Extract the (x, y) coordinate from the center of the cell holding the provided text.  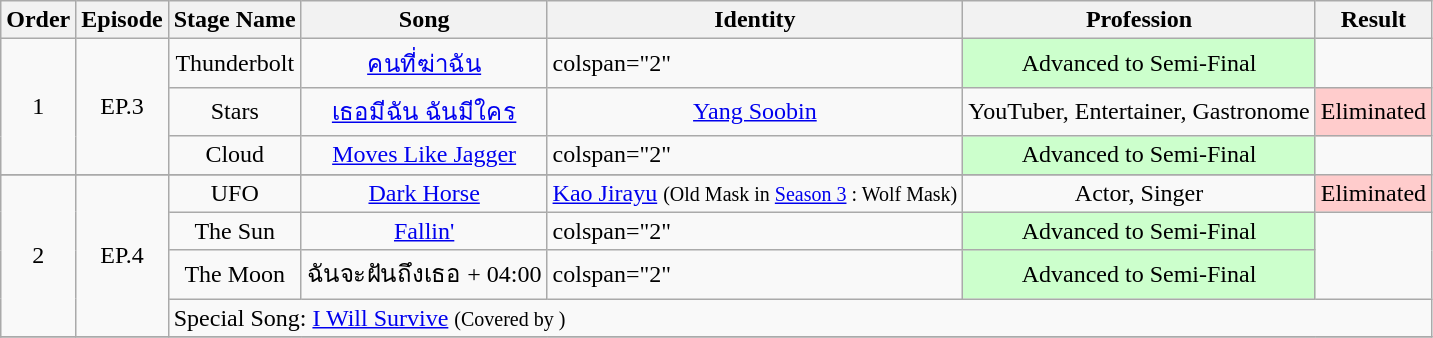
คนที่ฆ่าฉัน (424, 64)
Profession (1139, 20)
Episode (122, 20)
Moves Like Jagger (424, 155)
Thunderbolt (234, 64)
Dark Horse (424, 193)
Special Song: I Will Survive (Covered by ) (800, 318)
Kao Jirayu (Old Mask in Season 3 : Wolf Mask) (755, 193)
Song (424, 20)
Fallin' (424, 231)
EP.3 (122, 106)
Cloud (234, 155)
EP.4 (122, 256)
The Sun (234, 231)
UFO (234, 193)
ฉันจะฝันถึงเธอ + 04:00 (424, 274)
เธอมีฉัน ฉันมีใคร (424, 112)
Result (1373, 20)
Yang Soobin (755, 112)
The Moon (234, 274)
YouTuber, Entertainer, Gastronome (1139, 112)
1 (38, 106)
2 (38, 256)
Stars (234, 112)
Actor, Singer (1139, 193)
Stage Name (234, 20)
Order (38, 20)
Identity (755, 20)
